Scan for the cell matching the given text and deliver its [x, y] coordinate at center. 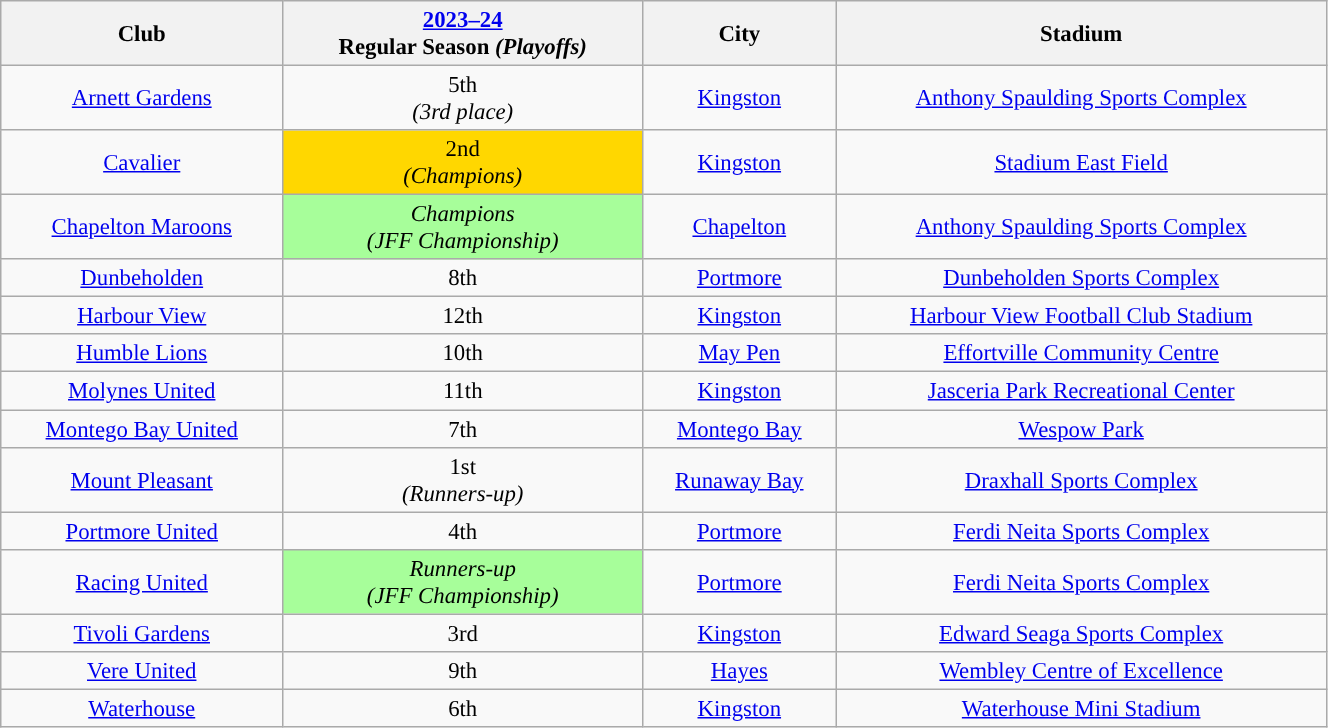
5th(3rd place) [463, 98]
Runaway Bay [740, 480]
Chapelton Maroons [142, 228]
Montego Bay [740, 429]
Molynes United [142, 391]
7th [463, 429]
Portmore United [142, 531]
11th [463, 391]
Vere United [142, 671]
Wespow Park [1082, 429]
1st(Runners-up) [463, 480]
Stadium East Field [1082, 162]
8th [463, 278]
Humble Lions [142, 353]
Draxhall Sports Complex [1082, 480]
6th [463, 708]
Dunbeholden [142, 278]
Edward Seaga Sports Complex [1082, 633]
9th [463, 671]
Champions(JFF Championship) [463, 228]
10th [463, 353]
12th [463, 316]
Wembley Centre of Excellence [1082, 671]
Tivoli Gardens [142, 633]
Hayes [740, 671]
2nd(Champions) [463, 162]
Runners-up(JFF Championship) [463, 582]
Montego Bay United [142, 429]
Mount Pleasant [142, 480]
Arnett Gardens [142, 98]
City [740, 34]
Jasceria Park Recreational Center [1082, 391]
Harbour View [142, 316]
2023–24Regular Season (Playoffs) [463, 34]
Waterhouse Mini Stadium [1082, 708]
Stadium [1082, 34]
3rd [463, 633]
Harbour View Football Club Stadium [1082, 316]
Chapelton [740, 228]
Waterhouse [142, 708]
May Pen [740, 353]
Racing United [142, 582]
4th [463, 531]
Dunbeholden Sports Complex [1082, 278]
Club [142, 34]
Cavalier [142, 162]
Effortville Community Centre [1082, 353]
